Extract the [x, y] coordinate from the center of the cell holding the provided text.  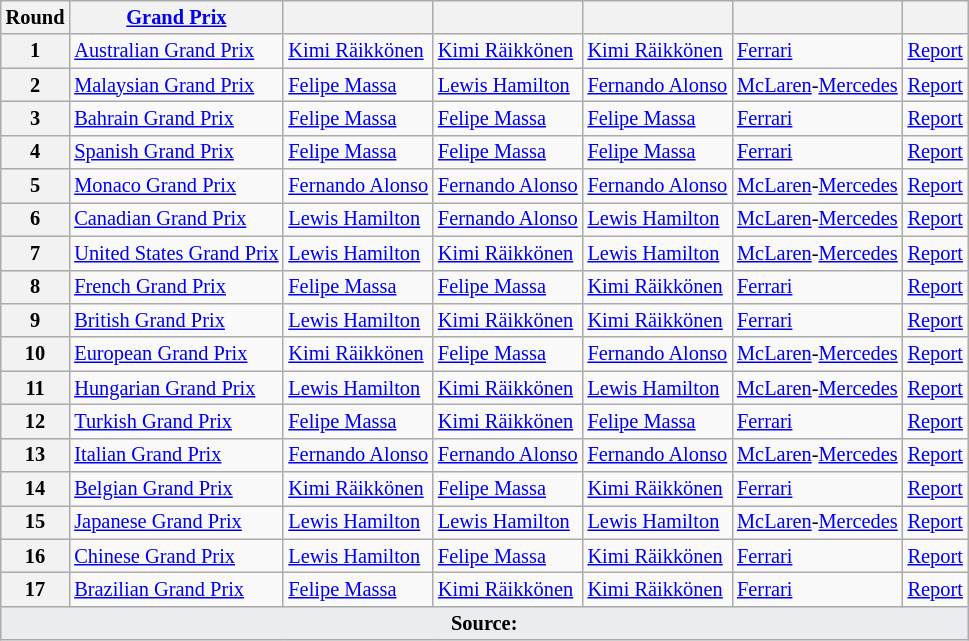
Turkish Grand Prix [176, 421]
Monaco Grand Prix [176, 186]
Japanese Grand Prix [176, 522]
Spanish Grand Prix [176, 152]
Round [36, 17]
8 [36, 287]
Grand Prix [176, 17]
10 [36, 354]
Belgian Grand Prix [176, 489]
United States Grand Prix [176, 253]
Chinese Grand Prix [176, 556]
Canadian Grand Prix [176, 219]
5 [36, 186]
French Grand Prix [176, 287]
14 [36, 489]
Italian Grand Prix [176, 455]
Hungarian Grand Prix [176, 388]
European Grand Prix [176, 354]
12 [36, 421]
13 [36, 455]
4 [36, 152]
British Grand Prix [176, 320]
3 [36, 118]
6 [36, 219]
Source: [484, 623]
1 [36, 51]
15 [36, 522]
9 [36, 320]
16 [36, 556]
Australian Grand Prix [176, 51]
Malaysian Grand Prix [176, 85]
2 [36, 85]
11 [36, 388]
17 [36, 589]
Brazilian Grand Prix [176, 589]
Bahrain Grand Prix [176, 118]
7 [36, 253]
